Search for the cell housing the specified text and yield its (X, Y) center coordinate. 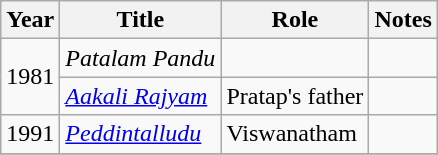
Peddintalludu (140, 134)
Viswanatham (295, 134)
Role (295, 20)
1991 (30, 134)
Year (30, 20)
1981 (30, 77)
Notes (403, 20)
Pratap's father (295, 96)
Aakali Rajyam (140, 96)
Patalam Pandu (140, 58)
Title (140, 20)
